Locate the cell with the specified text and output its [x, y] center coordinate. 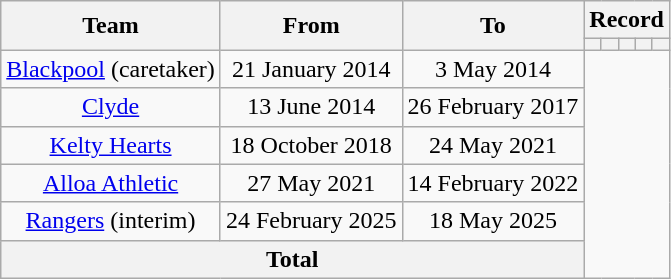
27 May 2021 [311, 183]
18 October 2018 [311, 145]
Rangers (interim) [111, 221]
21 January 2014 [311, 69]
18 May 2025 [493, 221]
13 June 2014 [311, 107]
Blackpool (caretaker) [111, 69]
Total [292, 259]
Alloa Athletic [111, 183]
26 February 2017 [493, 107]
From [311, 26]
Record [627, 20]
Team [111, 26]
3 May 2014 [493, 69]
24 May 2021 [493, 145]
Kelty Hearts [111, 145]
To [493, 26]
Clyde [111, 107]
24 February 2025 [311, 221]
14 February 2022 [493, 183]
